Search for the cell housing the specified text and yield its [X, Y] center coordinate. 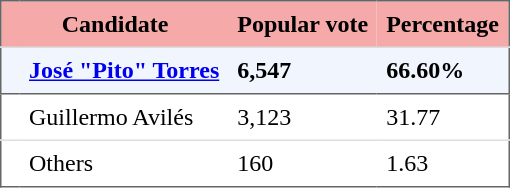
3,123 [302, 117]
José "Pito" Torres [124, 70]
Others [124, 163]
Percentage [443, 24]
Guillermo Avilés [124, 117]
Candidate [114, 24]
Popular vote [302, 24]
66.60% [443, 70]
160 [302, 163]
6,547 [302, 70]
31.77 [443, 117]
1.63 [443, 163]
